Detect which cell encompasses the target text, then output its [X, Y] center coordinate. 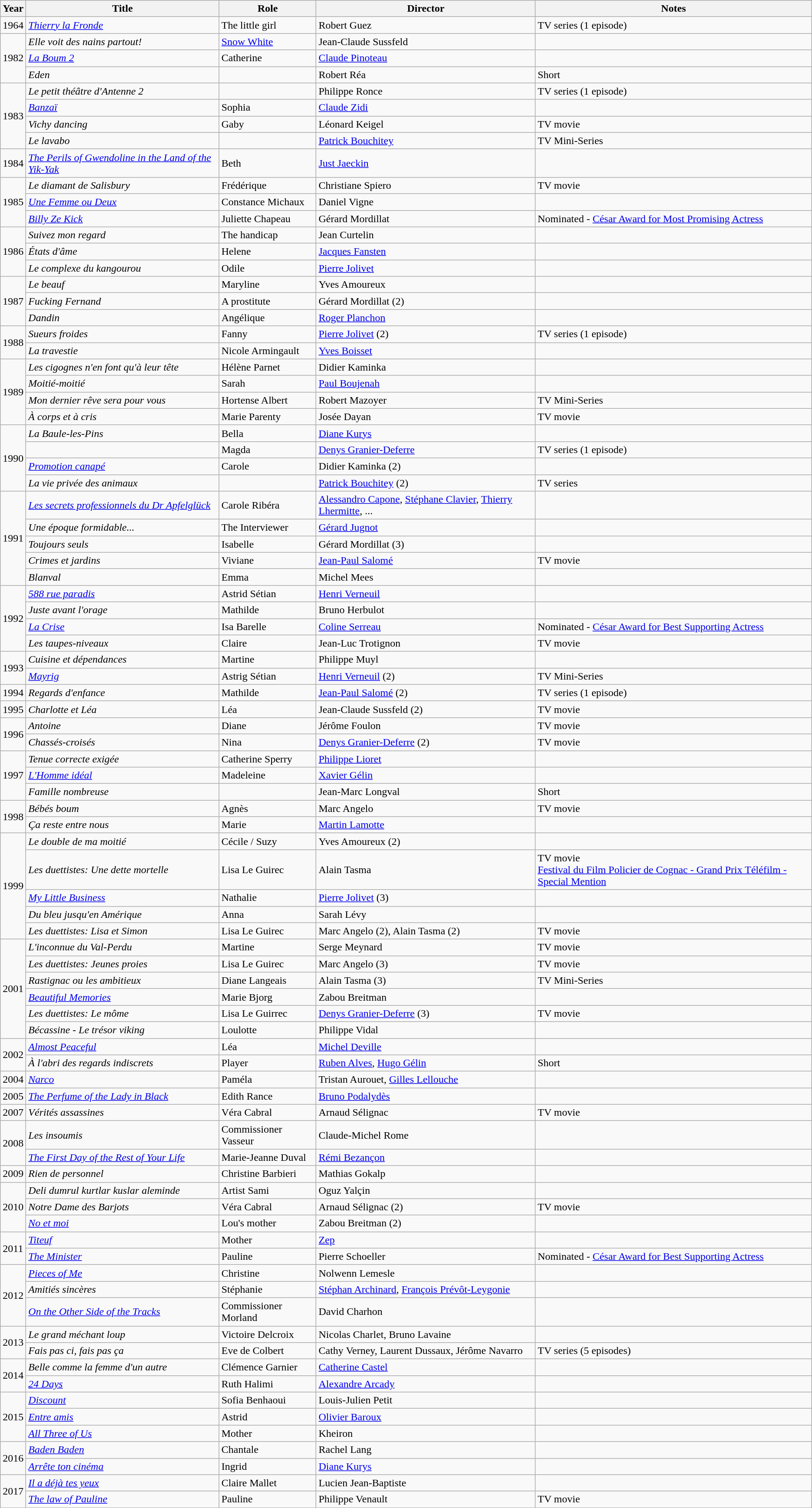
Philippe Venault [426, 1499]
Bruno Podalydès [426, 1096]
Pieces of Me [122, 1273]
La Crise [122, 627]
On the Other Side of the Tracks [122, 1311]
Fais pas ci, fais pas ça [122, 1351]
La Boum 2 [122, 58]
Denys Granier-Deferre [426, 450]
L'Homme idéal [122, 775]
Agnès [268, 808]
Paul Boujenah [426, 384]
Catherine Sperry [268, 759]
Marc Angelo (2), Alain Tasma (2) [426, 931]
Jean-Paul Salomé (2) [426, 693]
Crimes et jardins [122, 561]
Mayrig [122, 676]
Artist Sami [268, 1190]
The Perils of Gwendoline in the Land of the Yik-Yak [122, 163]
Madeleine [268, 775]
2014 [13, 1376]
Philippe Lioret [426, 759]
Serge Meynard [426, 947]
Role [268, 9]
Ingrid [268, 1466]
Le double de ma moitié [122, 841]
Ruth Halimi [268, 1384]
1986 [13, 252]
Rien de personnel [122, 1174]
1988 [13, 342]
All Three of Us [122, 1433]
Paméla [268, 1080]
1989 [13, 392]
The Perfume of the Lady in Black [122, 1096]
Nominated - César Award for Most Promising Actress [673, 218]
2011 [13, 1248]
Le petit théâtre d'Antenne 2 [122, 91]
Jacques Fansten [426, 252]
Lisa Le Guirrec [268, 1013]
David Charhon [426, 1311]
Promotion canapé [122, 466]
Deli dumrul kurtlar kuslar aleminde [122, 1190]
Jean-Claude Sussfeld [426, 42]
Le beauf [122, 285]
Frédérique [268, 185]
Constance Michaux [268, 202]
Hélène Parnet [268, 367]
Famille nombreuse [122, 792]
2016 [13, 1458]
Yves Amoureux (2) [426, 841]
Coline Serreau [426, 627]
Philippe Vidal [426, 1030]
Arnaud Sélignac [426, 1113]
La travestie [122, 351]
La Baule-les-Pins [122, 433]
1990 [13, 458]
Michel Deville [426, 1046]
Player [268, 1063]
Mon dernier rêve sera pour vous [122, 400]
2004 [13, 1080]
1987 [13, 301]
Notes [673, 9]
Gérard Jugnot [426, 528]
Moitié-moitié [122, 384]
Claude Zidi [426, 108]
Tenue correcte exigée [122, 759]
Commissioner Vasseur [268, 1135]
2001 [13, 989]
Rémi Bezançon [426, 1157]
Claire Mallet [268, 1483]
Claude-Michel Rome [426, 1135]
Didier Kaminka [426, 367]
Amitiés sincères [122, 1289]
Alain Tasma [426, 870]
Marie Bjorg [268, 997]
Chantale [268, 1450]
Tristan Aurouet, Gilles Lellouche [426, 1080]
Angélique [268, 318]
Gérard Mordillat (2) [426, 301]
Vérités assassines [122, 1113]
2002 [13, 1055]
Henri Verneuil (2) [426, 676]
Charlotte et Léa [122, 709]
Clémence Garnier [268, 1367]
Belle comme la femme d'un autre [122, 1367]
The handicap [268, 235]
TV movieFestival du Film Policier de Cognac - Grand Prix Téléfilm - Special Mention [673, 870]
Arnaud Sélignac (2) [426, 1207]
Yves Amoureux [426, 285]
2017 [13, 1491]
2012 [13, 1295]
2013 [13, 1343]
Sueurs froides [122, 334]
Olivier Baroux [426, 1417]
Pierre Jolivet (2) [426, 334]
Marie [268, 825]
Isabelle [268, 544]
2008 [13, 1143]
Les secrets professionnels du Dr Apfelglück [122, 505]
Pierre Schoeller [426, 1256]
A prostitute [268, 301]
Victoire Delcroix [268, 1334]
Emma [268, 577]
Denys Granier-Deferre (2) [426, 742]
Henri Verneuil [426, 594]
Narco [122, 1080]
2015 [13, 1417]
The Interviewer [268, 528]
Christine Barbieri [268, 1174]
1996 [13, 734]
My Little Business [122, 898]
Anna [268, 914]
Carole Ribéra [268, 505]
Claude Pinoteau [426, 58]
Lucien Jean-Baptiste [426, 1483]
Helene [268, 252]
Astrig Sétian [268, 676]
Zabou Breitman [426, 997]
Lou's mother [268, 1223]
1997 [13, 775]
Pierre Jolivet (3) [426, 898]
Josée Dayan [426, 417]
Claire [268, 643]
À l'abri des regards indiscrets [122, 1063]
1985 [13, 202]
Mathias Gokalp [426, 1174]
1994 [13, 693]
Robert Réa [426, 75]
Title [122, 9]
Entre amis [122, 1417]
Rachel Lang [426, 1450]
Les duettistes: Lisa et Simon [122, 931]
Jean-Luc Trotignon [426, 643]
La vie privée des animaux [122, 483]
1964 [13, 25]
Marc Angelo (3) [426, 964]
Bella [268, 433]
Zabou Breitman (2) [426, 1223]
Philippe Ronce [426, 91]
Billy Ze Kick [122, 218]
Cécile / Suzy [268, 841]
Zep [426, 1240]
Toujours seuls [122, 544]
Alessandro Capone, Stéphane Clavier, Thierry Lhermitte, ... [426, 505]
Jean-Paul Salomé [426, 561]
Christiane Spiero [426, 185]
Les insoumis [122, 1135]
Astrid [268, 1417]
Catherine Castel [426, 1367]
The little girl [268, 25]
Ça reste entre nous [122, 825]
Il a déjà tes yeux [122, 1483]
Fanny [268, 334]
Martin Lamotte [426, 825]
Nicole Armingault [268, 351]
Suivez mon regard [122, 235]
Robert Guez [426, 25]
2007 [13, 1113]
Notre Dame des Barjots [122, 1207]
Les duettistes: Une dette mortelle [122, 870]
Patrick Bouchitey [426, 141]
Louis-Julien Petit [426, 1400]
Les duettistes: Jeunes proies [122, 964]
Xavier Gélin [426, 775]
The First Day of the Rest of Your Life [122, 1157]
Jean Curtelin [426, 235]
Eden [122, 75]
Chassés-croisés [122, 742]
1992 [13, 618]
Les duettistes: Le môme [122, 1013]
Christine [268, 1273]
Fucking Fernand [122, 301]
Du bleu jusqu'en Amérique [122, 914]
Carole [268, 466]
Jean-Marc Longval [426, 792]
Snow White [268, 42]
Bécassine - Le trésor viking [122, 1030]
Les taupes-niveaux [122, 643]
Maryline [268, 285]
Edith Rance [268, 1096]
2010 [13, 1207]
Marie Parenty [268, 417]
Une époque formidable... [122, 528]
Eve de Colbert [268, 1351]
The Minister [122, 1256]
Le diamant de Salisbury [122, 185]
Arrête ton cinéma [122, 1466]
Diane Langeais [268, 980]
Titeuf [122, 1240]
Director [426, 9]
Cathy Verney, Laurent Dussaux, Jérôme Navarro [426, 1351]
1982 [13, 58]
Isa Barelle [268, 627]
Regards d'enfance [122, 693]
Gérard Mordillat (3) [426, 544]
TV series (5 episodes) [673, 1351]
Hortense Albert [268, 400]
1984 [13, 163]
Nathalie [268, 898]
1993 [13, 668]
Alexandre Arcady [426, 1384]
Denys Granier-Deferre (3) [426, 1013]
Viviane [268, 561]
Catherine [268, 58]
Blanval [122, 577]
Ruben Alves, Hugo Gélin [426, 1063]
Commissioner Morland [268, 1311]
Les cigognes n'en font qu'à leur tête [122, 367]
Oguz Yalçin [426, 1190]
Year [13, 9]
Astrid Sétian [268, 594]
Roger Planchon [426, 318]
1991 [13, 538]
Le grand méchant loup [122, 1334]
24 Days [122, 1384]
Juliette Chapeau [268, 218]
Baden Baden [122, 1450]
Rastignac ou les ambitieux [122, 980]
Bruno Herbulot [426, 610]
Thierry la Fronde [122, 25]
Une Femme ou Deux [122, 202]
Odile [268, 268]
Discount [122, 1400]
Elle voit des nains partout! [122, 42]
Antoine [122, 726]
1983 [13, 116]
Michel Mees [426, 577]
Sofia Benhaoui [268, 1400]
Marc Angelo [426, 808]
Marie-Jeanne Duval [268, 1157]
Le lavabo [122, 141]
L'inconnue du Val-Perdu [122, 947]
Philippe Muyl [426, 660]
Dandin [122, 318]
Pierre Jolivet [426, 268]
Beth [268, 163]
Nina [268, 742]
Vichy dancing [122, 124]
Juste avant l'orage [122, 610]
Just Jaeckin [426, 163]
The law of Pauline [122, 1499]
TV series [673, 483]
Robert Mazoyer [426, 400]
Léonard Keigel [426, 124]
No et moi [122, 1223]
Stéphanie [268, 1289]
Gérard Mordillat [426, 218]
Stéphan Archinard, François Prévôt-Leygonie [426, 1289]
Le complexe du kangourou [122, 268]
Daniel Vigne [426, 202]
Alain Tasma (3) [426, 980]
Jean-Claude Sussfeld (2) [426, 709]
Sarah [268, 384]
2009 [13, 1174]
Sarah Lévy [426, 914]
Bébés boum [122, 808]
Banzaï [122, 108]
Nolwenn Lemesle [426, 1273]
1995 [13, 709]
Diane [268, 726]
Sophia [268, 108]
Nicolas Charlet, Bruno Lavaine [426, 1334]
2005 [13, 1096]
Magda [268, 450]
Almost Peaceful [122, 1046]
Jérôme Foulon [426, 726]
Didier Kaminka (2) [426, 466]
Yves Boisset [426, 351]
1999 [13, 886]
États d'âme [122, 252]
Kheiron [426, 1433]
Gaby [268, 124]
1998 [13, 817]
Beautiful Memories [122, 997]
Cuisine et dépendances [122, 660]
À corps et à cris [122, 417]
Patrick Bouchitey (2) [426, 483]
588 rue paradis [122, 594]
Loulotte [268, 1030]
